Locate the cell with the specified text and output its [X, Y] center coordinate. 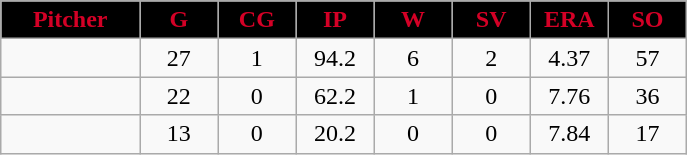
6 [413, 58]
W [413, 20]
Pitcher [70, 20]
57 [647, 58]
17 [647, 134]
SO [647, 20]
36 [647, 96]
22 [179, 96]
94.2 [335, 58]
27 [179, 58]
CG [257, 20]
4.37 [569, 58]
IP [335, 20]
62.2 [335, 96]
7.84 [569, 134]
2 [491, 58]
ERA [569, 20]
SV [491, 20]
G [179, 20]
7.76 [569, 96]
13 [179, 134]
20.2 [335, 134]
